Return [X, Y] of the center of cell containing provided text 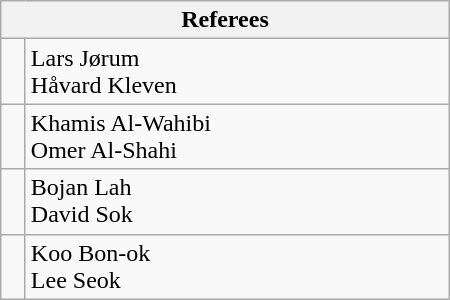
Bojan LahDavid Sok [237, 202]
Koo Bon-okLee Seok [237, 266]
Lars JørumHåvard Kleven [237, 72]
Khamis Al-WahibiOmer Al-Shahi [237, 136]
Referees [225, 20]
